Find where the given text appears and provide that cell's center as (x, y) coordinate. 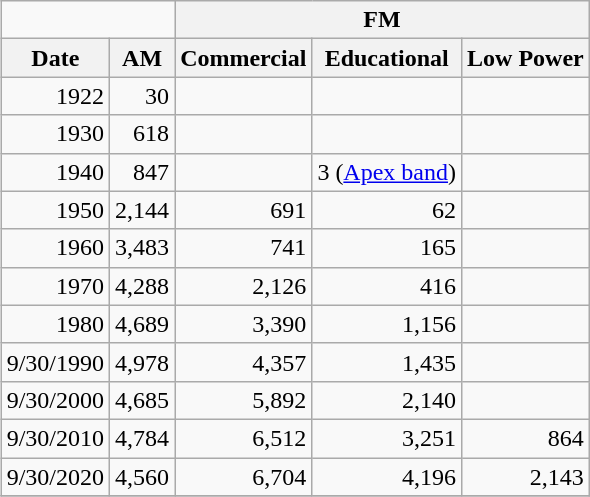
3 (Apex band) (387, 172)
4,560 (142, 477)
1,156 (387, 324)
2,140 (387, 400)
1970 (55, 286)
618 (142, 134)
1940 (55, 172)
9/30/2010 (55, 438)
6,704 (244, 477)
AM (142, 58)
9/30/2020 (55, 477)
4,978 (142, 362)
847 (142, 172)
1950 (55, 210)
741 (244, 248)
4,288 (142, 286)
9/30/1990 (55, 362)
691 (244, 210)
864 (526, 438)
416 (387, 286)
165 (387, 248)
4,196 (387, 477)
2,126 (244, 286)
1922 (55, 96)
Low Power (526, 58)
Date (55, 58)
3,251 (387, 438)
Commercial (244, 58)
62 (387, 210)
1980 (55, 324)
Educational (387, 58)
FM (382, 20)
2,143 (526, 477)
4,784 (142, 438)
5,892 (244, 400)
30 (142, 96)
1960 (55, 248)
1930 (55, 134)
3,483 (142, 248)
3,390 (244, 324)
4,357 (244, 362)
2,144 (142, 210)
4,689 (142, 324)
4,685 (142, 400)
9/30/2000 (55, 400)
6,512 (244, 438)
1,435 (387, 362)
